Detect which cell encompasses the target text, then output its [X, Y] center coordinate. 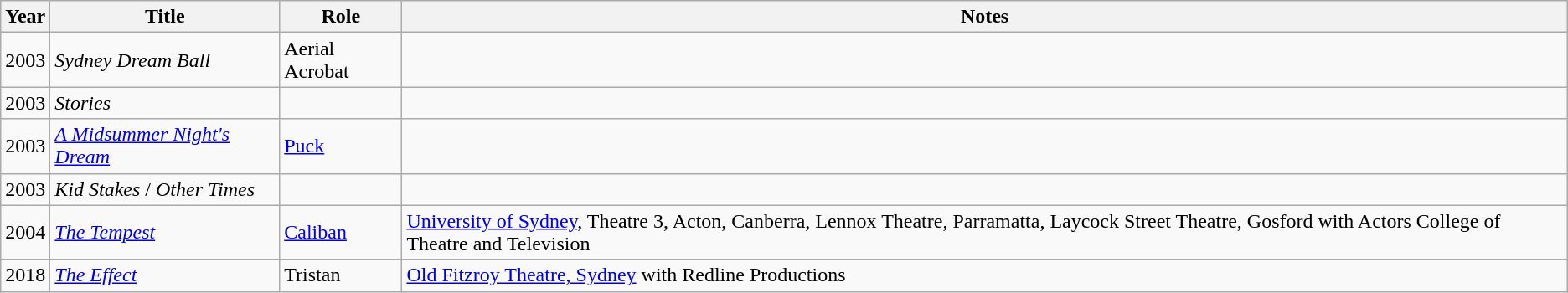
Tristan [341, 275]
The Effect [165, 275]
A Midsummer Night's Dream [165, 146]
Puck [341, 146]
Sydney Dream Ball [165, 60]
2018 [25, 275]
Stories [165, 103]
2004 [25, 233]
The Tempest [165, 233]
Role [341, 17]
Kid Stakes / Other Times [165, 189]
Aerial Acrobat [341, 60]
Year [25, 17]
Title [165, 17]
Caliban [341, 233]
Old Fitzroy Theatre, Sydney with Redline Productions [985, 275]
Notes [985, 17]
